Provide the (x, y) coordinate of the cell's center where the given text is located.  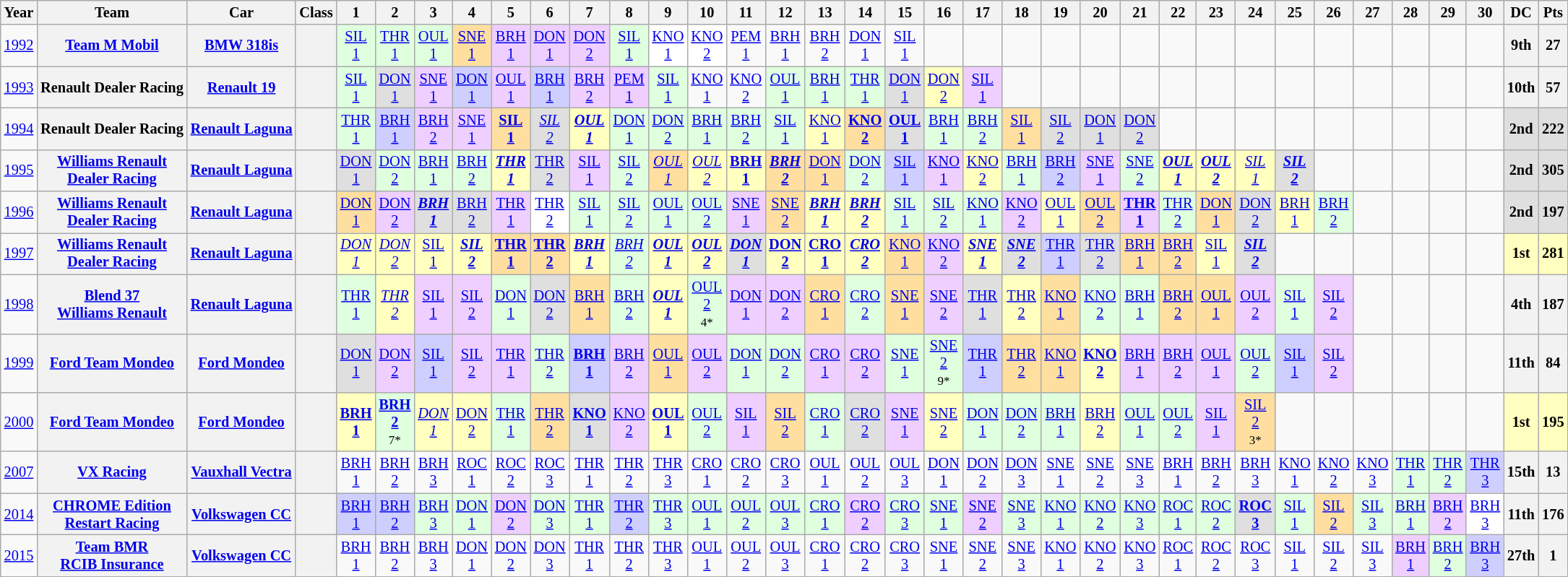
222 (1553, 129)
4th (1521, 304)
8 (629, 12)
2 (395, 12)
SNE29* (944, 363)
BMW 318is (241, 45)
176 (1553, 514)
1999 (19, 363)
1998 (19, 304)
305 (1553, 170)
187 (1553, 304)
195 (1553, 422)
24 (1256, 12)
197 (1553, 212)
57 (1553, 87)
10 (707, 12)
10th (1521, 87)
84 (1553, 363)
CHROME EditionRestart Racing (112, 514)
2015 (19, 555)
1995 (19, 170)
OUL24* (707, 304)
11 (746, 12)
2000 (19, 422)
3 (434, 12)
Car (241, 12)
Pts (1553, 12)
25 (1295, 12)
18 (1022, 12)
1996 (19, 212)
Vauxhall Vectra (241, 472)
9th (1521, 45)
7 (590, 12)
5 (511, 12)
14 (865, 12)
6 (550, 12)
Year (19, 12)
15th (1521, 472)
2007 (19, 472)
22 (1178, 12)
9 (668, 12)
4 (472, 12)
16 (944, 12)
1994 (19, 129)
15 (905, 12)
2014 (19, 514)
27th (1521, 555)
1992 (19, 45)
21 (1140, 12)
Blend 37Williams Renault (112, 304)
VX Racing (112, 472)
Renault 19 (241, 87)
BRH27* (395, 422)
Team M Mobil (112, 45)
23 (1216, 12)
DC (1521, 12)
30 (1485, 12)
Class (316, 12)
SIL23* (1256, 422)
20 (1100, 12)
1997 (19, 253)
19 (1061, 12)
Team (112, 12)
12 (785, 12)
28 (1410, 12)
Team BMRRCIB Insurance (112, 555)
17 (983, 12)
281 (1553, 253)
1993 (19, 87)
29 (1448, 12)
26 (1334, 12)
